Scan for the cell matching the given text and deliver its [X, Y] coordinate at center. 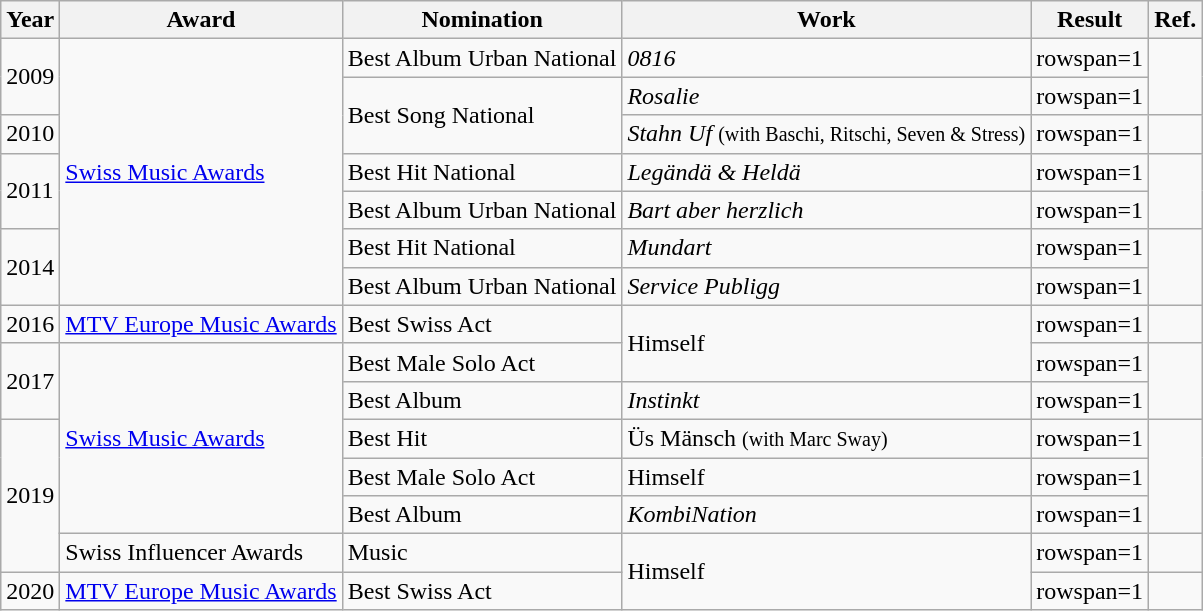
Swiss Influencer Awards [201, 553]
Instinkt [826, 400]
Nomination [482, 20]
Rosalie [826, 96]
Bart aber herzlich [826, 210]
Üs Mänsch (with Marc Sway) [826, 438]
Legändä & Heldä [826, 172]
2009 [30, 77]
Music [482, 553]
Mundart [826, 248]
Work [826, 20]
2014 [30, 267]
Best Hit [482, 438]
0816 [826, 58]
2016 [30, 324]
2019 [30, 495]
2011 [30, 191]
Stahn Uf (with Baschi, Ritschi, Seven & Stress) [826, 134]
Ref. [1176, 20]
Result [1090, 20]
2017 [30, 381]
2020 [30, 591]
Service Publigg [826, 286]
2010 [30, 134]
Year [30, 20]
KombiNation [826, 515]
Best Song National [482, 115]
Award [201, 20]
